Output the [x, y] coordinate of the center of the cell containing the given text.  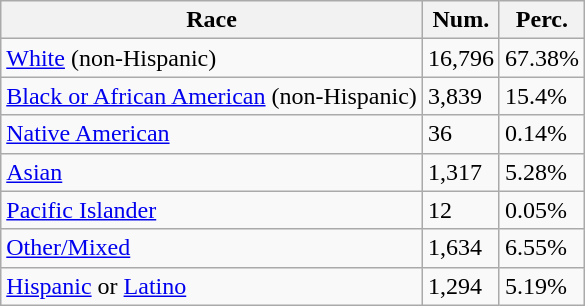
Perc. [542, 20]
Race [212, 20]
6.55% [542, 248]
12 [460, 210]
Pacific Islander [212, 210]
1,294 [460, 286]
67.38% [542, 58]
Native American [212, 134]
0.05% [542, 210]
3,839 [460, 96]
Num. [460, 20]
0.14% [542, 134]
36 [460, 134]
1,317 [460, 172]
16,796 [460, 58]
White (non-Hispanic) [212, 58]
Asian [212, 172]
Hispanic or Latino [212, 286]
5.19% [542, 286]
5.28% [542, 172]
1,634 [460, 248]
15.4% [542, 96]
Black or African American (non-Hispanic) [212, 96]
Other/Mixed [212, 248]
